Scan for the cell matching the given text and deliver its (x, y) coordinate at center. 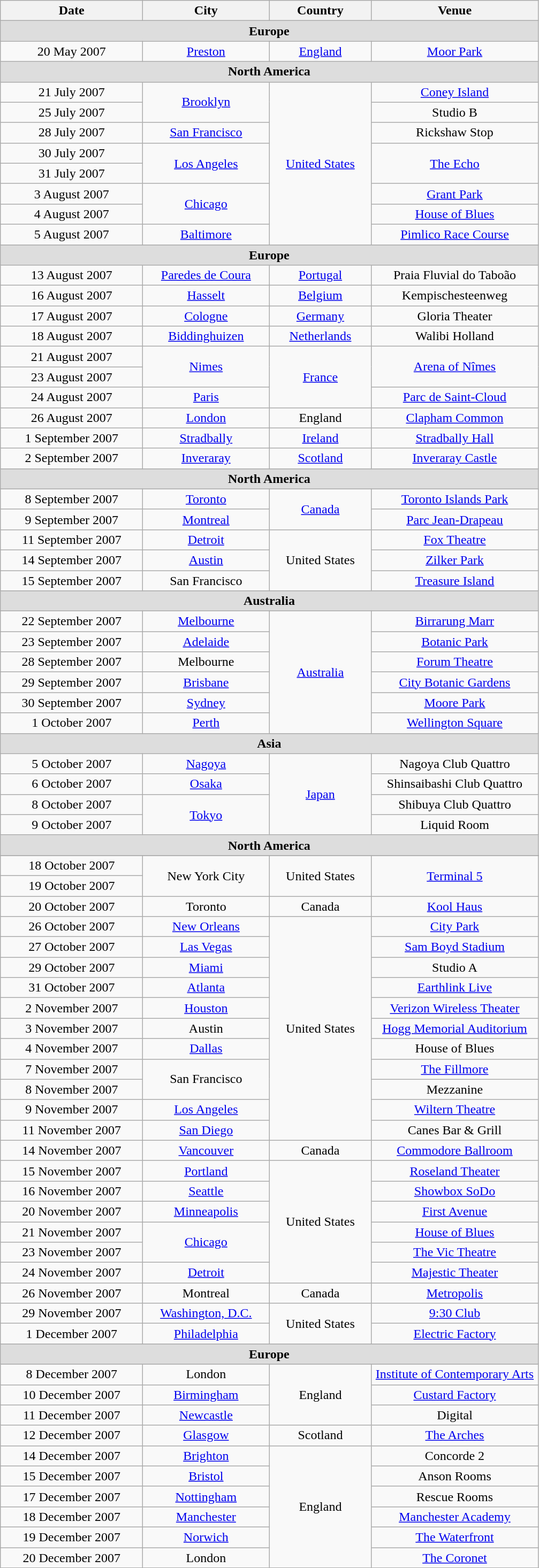
Parc Jean-Drapeau (455, 519)
Perth (206, 723)
Kool Haus (455, 906)
9:30 Club (455, 1313)
Manchester (206, 1517)
26 October 2007 (72, 927)
Forum Theatre (455, 662)
Majestic Theater (455, 1273)
5 October 2007 (72, 764)
2 November 2007 (72, 1008)
Rickshaw Stop (455, 133)
Country (320, 11)
Praia Fluvial do Taboão (455, 275)
Roseland Theater (455, 1171)
Mezzanine (455, 1089)
Birmingham (206, 1395)
Rescue Rooms (455, 1496)
First Avenue (455, 1211)
1 December 2007 (72, 1334)
Moor Park (455, 51)
8 October 2007 (72, 804)
20 May 2007 (72, 51)
17 December 2007 (72, 1496)
Hasselt (206, 296)
Kempischesteenweg (455, 296)
Metropolis (455, 1293)
Arena of Nîmes (455, 367)
The Arches (455, 1435)
20 November 2007 (72, 1211)
23 August 2007 (72, 377)
Treasure Island (455, 580)
Sam Boyd Stadium (455, 947)
Sydney (206, 703)
30 July 2007 (72, 153)
15 December 2007 (72, 1476)
Atlanta (206, 988)
Terminal 5 (455, 875)
24 August 2007 (72, 397)
Toronto Islands Park (455, 499)
11 November 2007 (72, 1130)
Botanic Park (455, 642)
15 November 2007 (72, 1171)
Brooklyn (206, 102)
16 November 2007 (72, 1191)
16 August 2007 (72, 296)
Fox Theatre (455, 540)
Manchester Academy (455, 1517)
The Vic Theatre (455, 1252)
28 September 2007 (72, 662)
Nagoya Club Quattro (455, 764)
15 September 2007 (72, 580)
Norwich (206, 1537)
29 October 2007 (72, 967)
Seattle (206, 1191)
The Echo (455, 163)
10 December 2007 (72, 1395)
Anson Rooms (455, 1476)
Liquid Room (455, 825)
Vancouver (206, 1150)
Newcastle (206, 1415)
Studio A (455, 967)
New Orleans (206, 927)
Inveraray Castle (455, 458)
Minneapolis (206, 1211)
Ireland (320, 438)
New York City (206, 875)
31 October 2007 (72, 988)
19 December 2007 (72, 1537)
Paris (206, 397)
Parc de Saint-Cloud (455, 397)
City (206, 11)
Showbox SoDo (455, 1191)
Institute of Contemporary Arts (455, 1374)
The Fillmore (455, 1069)
Netherlands (320, 336)
Paredes de Coura (206, 275)
City Park (455, 927)
Stradbally (206, 438)
Brighton (206, 1456)
The Coronet (455, 1558)
Birrarung Marr (455, 621)
Portland (206, 1171)
21 August 2007 (72, 357)
12 December 2007 (72, 1435)
Osaka (206, 784)
9 September 2007 (72, 519)
6 October 2007 (72, 784)
Biddinghuizen (206, 336)
17 August 2007 (72, 316)
28 July 2007 (72, 133)
29 November 2007 (72, 1313)
Digital (455, 1415)
Washington, D.C. (206, 1313)
4 November 2007 (72, 1049)
Philadelphia (206, 1334)
Belgium (320, 296)
Clapham Common (455, 418)
Nimes (206, 367)
Wellington Square (455, 723)
Adelaide (206, 642)
Tokyo (206, 814)
Shinsaibashi Club Quattro (455, 784)
14 November 2007 (72, 1150)
Stradbally Hall (455, 438)
Portugal (320, 275)
14 September 2007 (72, 560)
3 August 2007 (72, 194)
18 August 2007 (72, 336)
Gloria Theater (455, 316)
Bristol (206, 1476)
Zilker Park (455, 560)
Concorde 2 (455, 1456)
4 August 2007 (72, 214)
Date (72, 11)
Shibuya Club Quattro (455, 804)
9 November 2007 (72, 1110)
8 December 2007 (72, 1374)
9 October 2007 (72, 825)
20 December 2007 (72, 1558)
Nagoya (206, 764)
31 July 2007 (72, 173)
Commodore Ballroom (455, 1150)
18 October 2007 (72, 865)
2 September 2007 (72, 458)
France (320, 377)
Hogg Memorial Auditorium (455, 1028)
18 December 2007 (72, 1517)
Pimlico Race Course (455, 234)
Wiltern Theatre (455, 1110)
Glasgow (206, 1435)
Earthlink Live (455, 988)
Coney Island (455, 92)
26 August 2007 (72, 418)
20 October 2007 (72, 906)
Walibi Holland (455, 336)
Verizon Wireless Theater (455, 1008)
Dallas (206, 1049)
21 July 2007 (72, 92)
Asia (269, 743)
25 July 2007 (72, 112)
Cologne (206, 316)
27 October 2007 (72, 947)
1 September 2007 (72, 438)
City Botanic Gardens (455, 682)
Inveraray (206, 458)
San Diego (206, 1130)
19 October 2007 (72, 886)
14 December 2007 (72, 1456)
23 September 2007 (72, 642)
8 September 2007 (72, 499)
Preston (206, 51)
Grant Park (455, 194)
Miami (206, 967)
11 December 2007 (72, 1415)
Studio B (455, 112)
Venue (455, 11)
13 August 2007 (72, 275)
Moore Park (455, 703)
Canes Bar & Grill (455, 1130)
Las Vegas (206, 947)
5 August 2007 (72, 234)
24 November 2007 (72, 1273)
1 October 2007 (72, 723)
Nottingham (206, 1496)
23 November 2007 (72, 1252)
8 November 2007 (72, 1089)
21 November 2007 (72, 1232)
22 September 2007 (72, 621)
7 November 2007 (72, 1069)
Brisbane (206, 682)
Houston (206, 1008)
Japan (320, 794)
Baltimore (206, 234)
30 September 2007 (72, 703)
11 September 2007 (72, 540)
Custard Factory (455, 1395)
Electric Factory (455, 1334)
3 November 2007 (72, 1028)
Germany (320, 316)
29 September 2007 (72, 682)
The Waterfront (455, 1537)
26 November 2007 (72, 1293)
